Extract the (X, Y) coordinate from the center of the cell holding the provided text.  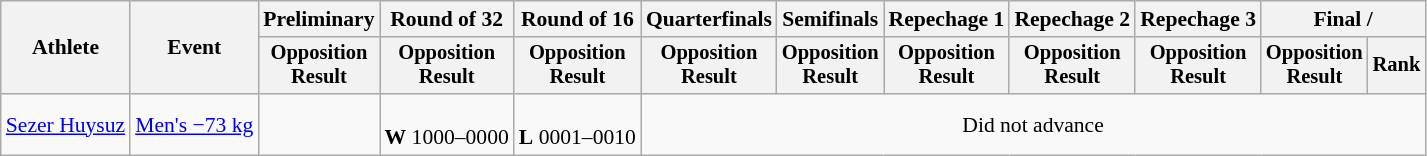
Did not advance (1033, 124)
Sezer Huysuz (66, 124)
Round of 32 (447, 19)
Final / (1343, 19)
Semifinals (830, 19)
L 0001–0010 (578, 124)
Round of 16 (578, 19)
Repechage 2 (1072, 19)
Rank (1397, 66)
W 1000–0000 (447, 124)
Athlete (66, 48)
Quarterfinals (709, 19)
Repechage 3 (1198, 19)
Men's −73 kg (194, 124)
Event (194, 48)
Repechage 1 (947, 19)
Preliminary (318, 19)
